Locate the cell with the specified text and output its [x, y] center coordinate. 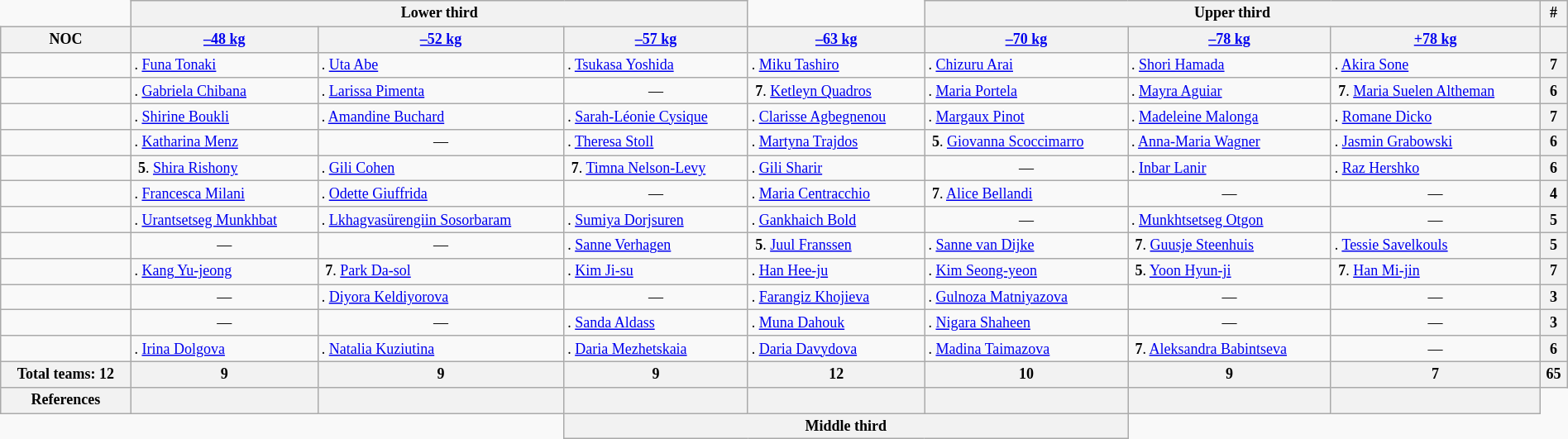
. Diyora Keldiyorova [440, 298]
7. Guusje Steenhuis [1230, 245]
10 [1026, 374]
–57 kg [656, 40]
References [66, 400]
. Miku Tashiro [836, 64]
. Irina Dolgova [224, 349]
. Inbar Lanir [1230, 169]
. Urantsetseg Munkhbat [224, 220]
Total teams: 12 [66, 374]
. Maria Portela [1026, 91]
. Uta Abe [440, 64]
. Natalia Kuziutina [440, 349]
5. Yoon Hyun-ji [1230, 271]
. Madina Taimazova [1026, 349]
. Odette Giuffrida [440, 193]
. Kang Yu-jeong [224, 271]
–52 kg [440, 40]
5. Giovanna Scoccimarro [1026, 142]
. Daria Davydova [836, 349]
65 [1553, 374]
Upper third [1232, 13]
Middle third [846, 427]
. Theresa Stoll [656, 142]
7. Han Mi-jin [1435, 271]
. Sanne van Dijke [1026, 245]
7. Alice Bellandi [1026, 193]
. Muna Dahouk [836, 322]
7. Park Da-sol [440, 271]
5. Shira Rishony [224, 169]
+78 kg [1435, 40]
. Funa Tonaki [224, 64]
. Nigara Shaheen [1026, 322]
. Tessie Savelkouls [1435, 245]
. Francesca Milani [224, 193]
. Jasmin Grabowski [1435, 142]
. Shirine Boukli [224, 116]
NOC [66, 40]
. Gili Sharir [836, 169]
–63 kg [836, 40]
. Lkhagvasürengiin Sosorbaram [440, 220]
. Gulnoza Matniyazova [1026, 298]
. Kim Seong-yeon [1026, 271]
7. Timna Nelson-Levy [656, 169]
. Gili Cohen [440, 169]
. Daria Mezhetskaia [656, 349]
. Chizuru Arai [1026, 64]
. Sarah-Léonie Cysique [656, 116]
–78 kg [1230, 40]
–48 kg [224, 40]
. Raz Hershko [1435, 169]
. Gankhaich Bold [836, 220]
. Sanne Verhagen [656, 245]
Lower third [439, 13]
. Sumiya Dorjsuren [656, 220]
7. Ketleyn Quadros [836, 91]
. Romane Dicko [1435, 116]
. Larissa Pimenta [440, 91]
7. Maria Suelen Altheman [1435, 91]
. Maria Centracchio [836, 193]
. Madeleine Malonga [1230, 116]
. Tsukasa Yoshida [656, 64]
. Han Hee-ju [836, 271]
–70 kg [1026, 40]
. Kim Ji-su [656, 271]
. Sanda Aldass [656, 322]
. Clarisse Agbegnenou [836, 116]
. Anna-Maria Wagner [1230, 142]
. Martyna Trajdos [836, 142]
. Shori Hamada [1230, 64]
. Farangiz Khojieva [836, 298]
. Amandine Buchard [440, 116]
. Munkhtsetseg Otgon [1230, 220]
. Margaux Pinot [1026, 116]
. Katharina Menz [224, 142]
7. Aleksandra Babintseva [1230, 349]
. Mayra Aguiar [1230, 91]
5. Juul Franssen [836, 245]
12 [836, 374]
. Akira Sone [1435, 64]
# [1553, 13]
. Gabriela Chibana [224, 91]
4 [1553, 193]
